For the text-containing cell, return its midpoint in (X, Y) coordinate format. 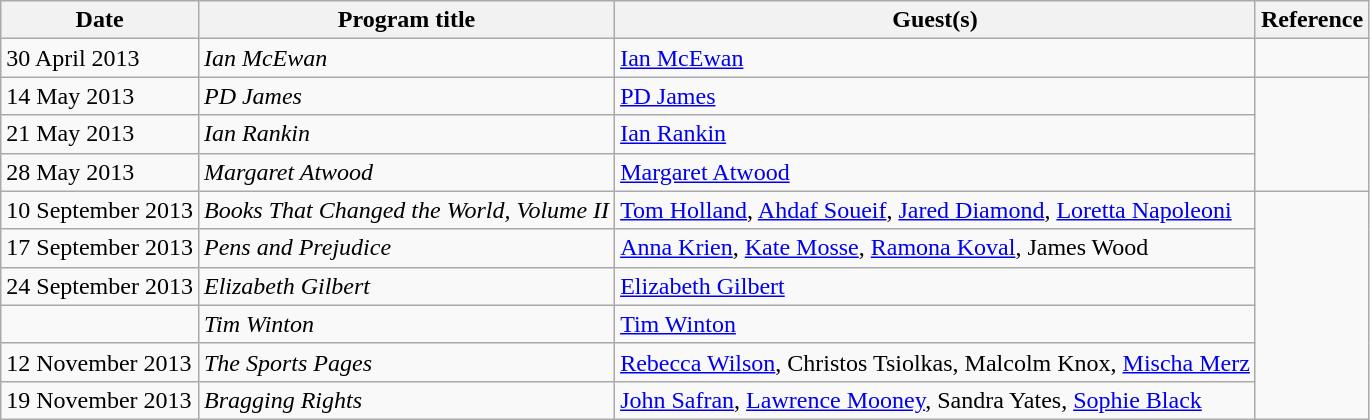
19 November 2013 (100, 400)
21 May 2013 (100, 134)
Bragging Rights (406, 400)
Tom Holland, Ahdaf Soueif, Jared Diamond, Loretta Napoleoni (936, 210)
Anna Krien, Kate Mosse, Ramona Koval, James Wood (936, 248)
John Safran, Lawrence Mooney, Sandra Yates, Sophie Black (936, 400)
14 May 2013 (100, 96)
Pens and Prejudice (406, 248)
Reference (1312, 20)
30 April 2013 (100, 58)
Guest(s) (936, 20)
Books That Changed the World, Volume II (406, 210)
Program title (406, 20)
Rebecca Wilson, Christos Tsiolkas, Malcolm Knox, Mischa Merz (936, 362)
10 September 2013 (100, 210)
28 May 2013 (100, 172)
The Sports Pages (406, 362)
Date (100, 20)
17 September 2013 (100, 248)
12 November 2013 (100, 362)
24 September 2013 (100, 286)
